Identify which cell holds the provided text, then report its [x, y] central coordinate. 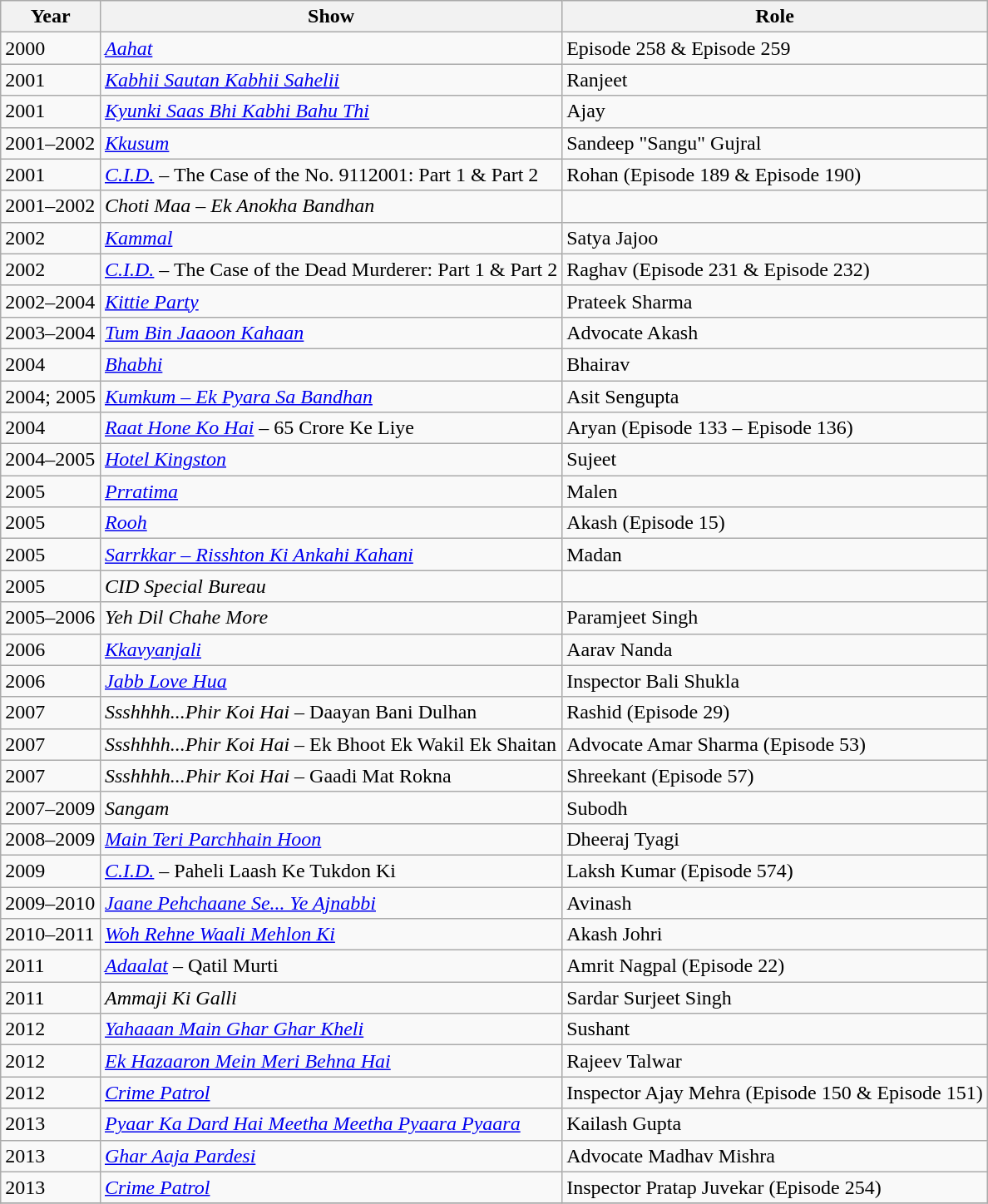
Prratima [331, 491]
Kkavyanjali [331, 649]
Jaane Pehchaane Se... Ye Ajnabbi [331, 902]
Bhabhi [331, 364]
Rajeev Talwar [775, 1061]
Bhairav [775, 364]
Advocate Madhav Mishra [775, 1156]
Ssshhhh...Phir Koi Hai – Gaadi Mat Rokna [331, 776]
2004–2005 [51, 460]
Year [51, 17]
Shreekant (Episode 57) [775, 776]
Choti Maa – Ek Anokha Bandhan [331, 206]
2005–2006 [51, 618]
Show [331, 17]
Kammal [331, 238]
C.I.D. – The Case of the Dead Murderer: Part 1 & Part 2 [331, 269]
Sardar Surjeet Singh [775, 998]
Inspector Pratap Juvekar (Episode 254) [775, 1187]
Ghar Aaja Pardesi [331, 1156]
Sushant [775, 1029]
Sandeep "Sangu" Gujral [775, 143]
2008–2009 [51, 839]
Satya Jajoo [775, 238]
Jabb Love Hua [331, 681]
2009 [51, 871]
Adaalat – Qatil Murti [331, 966]
C.I.D. – Paheli Laash Ke Tukdon Ki [331, 871]
Avinash [775, 902]
Tum Bin Jaaoon Kahaan [331, 333]
Sangam [331, 807]
Ssshhhh...Phir Koi Hai – Ek Bhoot Ek Wakil Ek Shaitan [331, 744]
Aarav Nanda [775, 649]
CID Special Bureau [331, 586]
Subodh [775, 807]
Hotel Kingston [331, 460]
Main Teri Parchhain Hoon [331, 839]
Aahat [331, 48]
Episode 258 & Episode 259 [775, 48]
2003–2004 [51, 333]
Rooh [331, 523]
Ajay [775, 111]
Ek Hazaaron Mein Meri Behna Hai [331, 1061]
Yeh Dil Chahe More [331, 618]
C.I.D. – The Case of the No. 9112001: Part 1 & Part 2 [331, 175]
Rashid (Episode 29) [775, 713]
2000 [51, 48]
Raghav (Episode 231 & Episode 232) [775, 269]
Raat Hone Ko Hai – 65 Crore Ke Liye [331, 428]
Paramjeet Singh [775, 618]
Ammaji Ki Galli [331, 998]
Prateek Sharma [775, 301]
Advocate Akash [775, 333]
Rohan (Episode 189 & Episode 190) [775, 175]
2002–2004 [51, 301]
Laksh Kumar (Episode 574) [775, 871]
Dheeraj Tyagi [775, 839]
Kabhii Sautan Kabhii Sahelii [331, 80]
Kailash Gupta [775, 1124]
Kumkum – Ek Pyara Sa Bandhan [331, 397]
Kkusum [331, 143]
Malen [775, 491]
Yahaaan Main Ghar Ghar Kheli [331, 1029]
Inspector Ajay Mehra (Episode 150 & Episode 151) [775, 1093]
Aryan (Episode 133 – Episode 136) [775, 428]
2010–2011 [51, 935]
Madan [775, 555]
Akash (Episode 15) [775, 523]
Akash Johri [775, 935]
2004; 2005 [51, 397]
Sarrkkar – Risshton Ki Ankahi Kahani [331, 555]
Kyunki Saas Bhi Kabhi Bahu Thi [331, 111]
Role [775, 17]
Woh Rehne Waali Mehlon Ki [331, 935]
Kittie Party [331, 301]
Ssshhhh...Phir Koi Hai – Daayan Bani Dulhan [331, 713]
Amrit Nagpal (Episode 22) [775, 966]
Inspector Bali Shukla [775, 681]
Sujeet [775, 460]
Pyaar Ka Dard Hai Meetha Meetha Pyaara Pyaara [331, 1124]
Asit Sengupta [775, 397]
2009–2010 [51, 902]
2007–2009 [51, 807]
Advocate Amar Sharma (Episode 53) [775, 744]
Ranjeet [775, 80]
